Find where the given text appears and provide that cell's center as [x, y] coordinate. 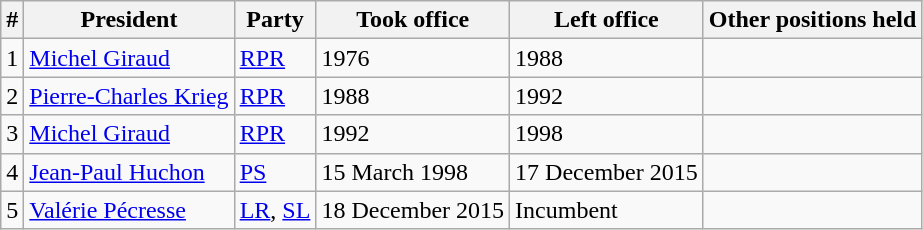
Jean-Paul Huchon [129, 172]
Left office [607, 20]
4 [12, 172]
18 December 2015 [413, 210]
Other positions held [812, 20]
PS [275, 172]
Pierre-Charles Krieg [129, 96]
5 [12, 210]
# [12, 20]
1998 [607, 134]
2 [12, 96]
15 March 1998 [413, 172]
LR, SL [275, 210]
Took office [413, 20]
President [129, 20]
1976 [413, 58]
17 December 2015 [607, 172]
Incumbent [607, 210]
Valérie Pécresse [129, 210]
Party [275, 20]
1 [12, 58]
3 [12, 134]
